Scan for the cell matching the given text and deliver its [x, y] coordinate at center. 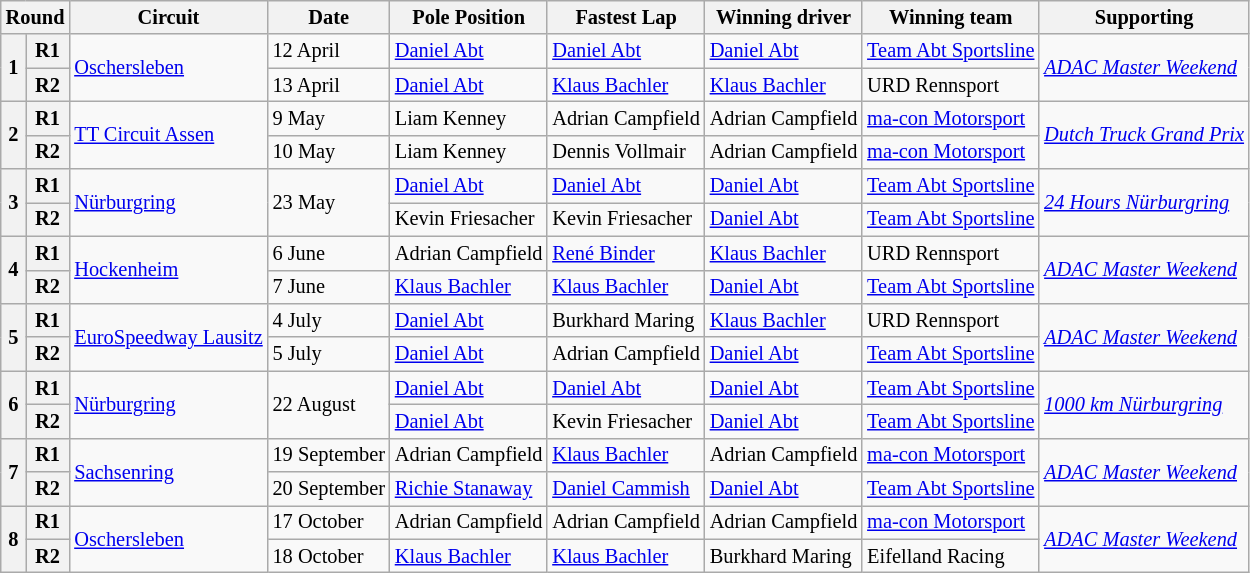
1000 km Nürburgring [1144, 404]
7 [14, 472]
6 June [329, 253]
Richie Stanaway [468, 489]
Date [329, 17]
Winning driver [784, 17]
9 May [329, 118]
20 September [329, 489]
4 July [329, 320]
19 September [329, 455]
5 July [329, 354]
Sachsenring [168, 472]
Winning team [950, 17]
TT Circuit Assen [168, 134]
12 April [329, 51]
13 April [329, 85]
17 October [329, 522]
Fastest Lap [626, 17]
3 [14, 202]
Eifelland Racing [950, 556]
2 [14, 134]
Supporting [1144, 17]
Dennis Vollmair [626, 152]
René Binder [626, 253]
Round [36, 17]
6 [14, 404]
8 [14, 538]
24 Hours Nürburgring [1144, 202]
5 [14, 336]
1 [14, 68]
EuroSpeedway Lausitz [168, 336]
22 August [329, 404]
7 June [329, 287]
Daniel Cammish [626, 489]
10 May [329, 152]
Pole Position [468, 17]
23 May [329, 202]
Circuit [168, 17]
4 [14, 270]
Hockenheim [168, 270]
Dutch Truck Grand Prix [1144, 134]
18 October [329, 556]
